For the text-containing cell, return its midpoint in (X, Y) coordinate format. 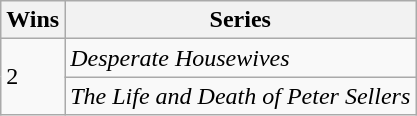
Desperate Housewives (240, 58)
Series (240, 20)
Wins (33, 20)
2 (33, 77)
The Life and Death of Peter Sellers (240, 96)
